Determine the (x, y) coordinate at the center of the cell enclosing the given text.  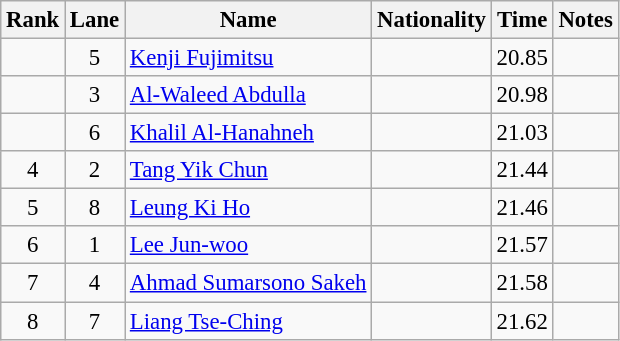
Rank (33, 20)
20.98 (522, 95)
Tang Yik Chun (248, 170)
Ahmad Sumarsono Sakeh (248, 283)
21.62 (522, 321)
Time (522, 20)
Khalil Al-Hanahneh (248, 133)
Al-Waleed Abdulla (248, 95)
21.57 (522, 245)
Lane (95, 20)
21.46 (522, 208)
Kenji Fujimitsu (248, 58)
1 (95, 245)
3 (95, 95)
Leung Ki Ho (248, 208)
20.85 (522, 58)
21.03 (522, 133)
Liang Tse-Ching (248, 321)
Lee Jun-woo (248, 245)
Nationality (432, 20)
Name (248, 20)
21.44 (522, 170)
2 (95, 170)
Notes (586, 20)
21.58 (522, 283)
